Capture the cell that displays the provided text and extract its [X, Y] central coordinate. 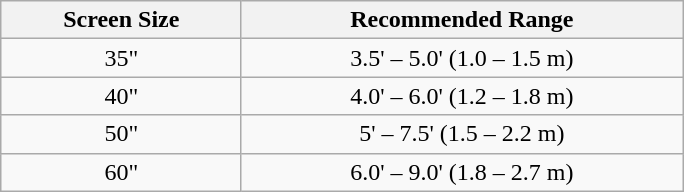
6.0' – 9.0' (1.8 – 2.7 m) [462, 172]
60" [121, 172]
40" [121, 96]
4.0' – 6.0' (1.2 – 1.8 m) [462, 96]
3.5' – 5.0' (1.0 – 1.5 m) [462, 58]
35" [121, 58]
5' – 7.5' (1.5 – 2.2 m) [462, 134]
Recommended Range [462, 20]
50" [121, 134]
Screen Size [121, 20]
